Identify which cell holds the provided text, then report its [X, Y] central coordinate. 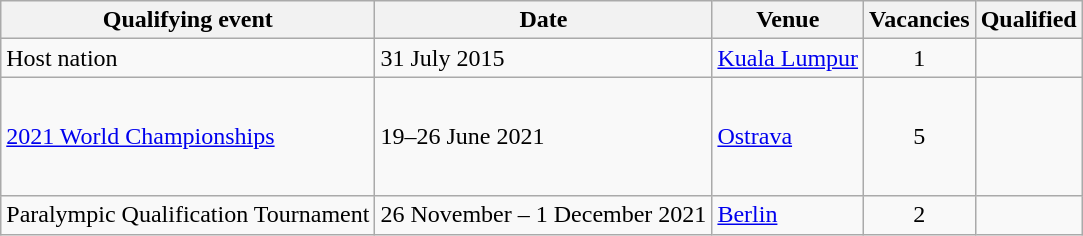
2021 World Championships [188, 136]
Qualified [1028, 20]
2 [920, 215]
Qualifying event [188, 20]
Host nation [188, 58]
Venue [788, 20]
Ostrava [788, 136]
Date [544, 20]
Paralympic Qualification Tournament [188, 215]
5 [920, 136]
Vacancies [920, 20]
26 November – 1 December 2021 [544, 215]
Kuala Lumpur [788, 58]
19–26 June 2021 [544, 136]
31 July 2015 [544, 58]
Berlin [788, 215]
1 [920, 58]
